Search for the cell housing the specified text and yield its [X, Y] center coordinate. 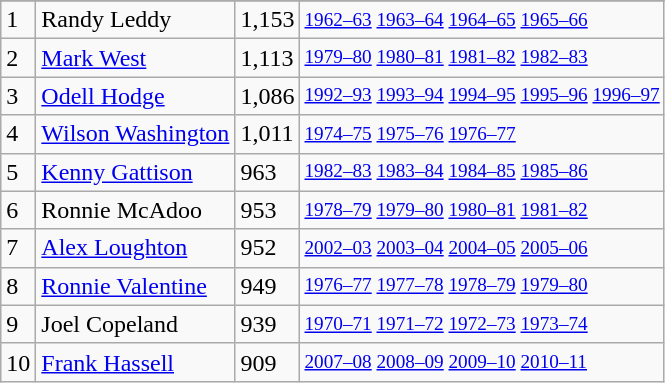
Randy Leddy [136, 20]
3 [18, 96]
Alex Loughton [136, 248]
953 [268, 210]
Wilson Washington [136, 134]
909 [268, 362]
Ronnie McAdoo [136, 210]
Joel Copeland [136, 324]
4 [18, 134]
1982–83 1983–84 1984–85 1985–86 [482, 172]
1962–63 1963–64 1964–65 1965–66 [482, 20]
5 [18, 172]
6 [18, 210]
Odell Hodge [136, 96]
Ronnie Valentine [136, 286]
9 [18, 324]
Mark West [136, 58]
Frank Hassell [136, 362]
1 [18, 20]
2 [18, 58]
2007–08 2008–09 2009–10 2010–11 [482, 362]
1974–75 1975–76 1976–77 [482, 134]
952 [268, 248]
949 [268, 286]
1978–79 1979–80 1980–81 1981–82 [482, 210]
7 [18, 248]
1,011 [268, 134]
1992–93 1993–94 1994–95 1995–96 1996–97 [482, 96]
8 [18, 286]
1,086 [268, 96]
1976–77 1977–78 1978–79 1979–80 [482, 286]
2002–03 2003–04 2004–05 2005–06 [482, 248]
939 [268, 324]
Kenny Gattison [136, 172]
10 [18, 362]
963 [268, 172]
1970–71 1971–72 1972–73 1973–74 [482, 324]
1,113 [268, 58]
1,153 [268, 20]
1979–80 1980–81 1981–82 1982–83 [482, 58]
